Output the [x, y] coordinate of the center of the cell containing the given text.  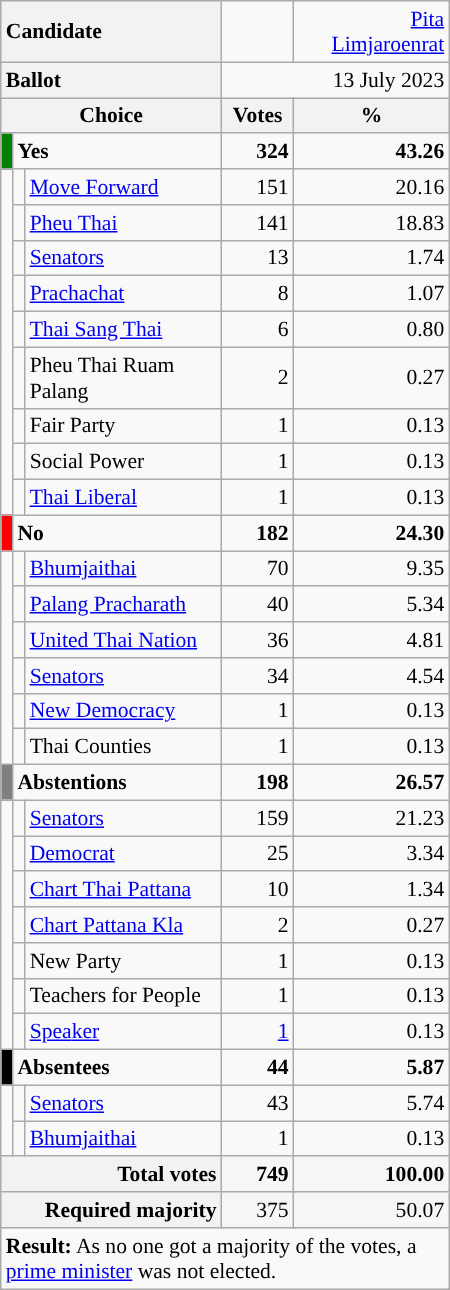
6 [258, 330]
375 [258, 1210]
Thai Counties [124, 747]
43.26 [372, 152]
4.81 [372, 640]
50.07 [372, 1210]
13 July 2023 [336, 80]
25 [258, 854]
Speaker [124, 1032]
Prachachat [124, 294]
Thai Sang Thai [124, 330]
4.54 [372, 676]
Choice [112, 116]
Chart Pattana Kla [124, 925]
New Party [124, 961]
13 [258, 258]
141 [258, 223]
Votes [258, 116]
749 [258, 1175]
Fair Party [124, 426]
0.80 [372, 330]
Required majority [112, 1210]
9.35 [372, 569]
Abstentions [116, 783]
United Thai Nation [124, 640]
Pheu Thai Ruam Palang [124, 378]
Absentees [116, 1068]
1.74 [372, 258]
5.87 [372, 1068]
Democrat [124, 854]
Palang Pracharath [124, 605]
Social Power [124, 462]
10 [258, 890]
Teachers for People [124, 996]
182 [258, 533]
Candidate [112, 32]
Pheu Thai [124, 223]
24.30 [372, 533]
1.07 [372, 294]
3.34 [372, 854]
% [372, 116]
26.57 [372, 783]
18.83 [372, 223]
Pita Limjaroenrat [372, 32]
Result: As no one got a majority of the votes, a prime minister was not elected. [225, 1258]
Chart Thai Pattana [124, 890]
New Democracy [124, 711]
34 [258, 676]
8 [258, 294]
Total votes [112, 1175]
Move Forward [124, 187]
21.23 [372, 818]
36 [258, 640]
Ballot [112, 80]
198 [258, 783]
44 [258, 1068]
Yes [116, 152]
5.74 [372, 1103]
5.34 [372, 605]
159 [258, 818]
Thai Liberal [124, 498]
100.00 [372, 1175]
40 [258, 605]
151 [258, 187]
20.16 [372, 187]
1.34 [372, 890]
70 [258, 569]
324 [258, 152]
No [116, 533]
43 [258, 1103]
